Scan for the cell matching the given text and deliver its (x, y) coordinate at center. 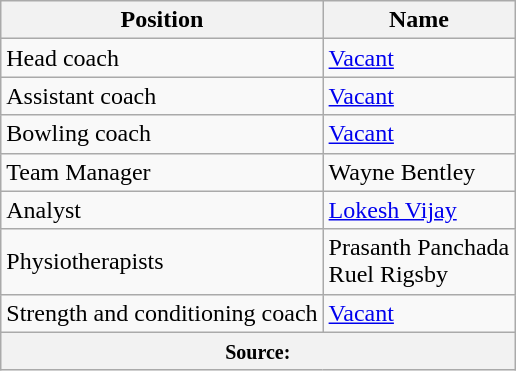
Bowling coach (162, 134)
Prasanth Panchada Ruel Rigsby (419, 262)
Assistant coach (162, 96)
Strength and conditioning coach (162, 313)
Position (162, 20)
Head coach (162, 58)
Team Manager (162, 172)
Lokesh Vijay (419, 210)
Name (419, 20)
Wayne Bentley (419, 172)
Physiotherapists (162, 262)
Analyst (162, 210)
Source: (258, 351)
